Extract the (X, Y) coordinate from the center of the cell holding the provided text.  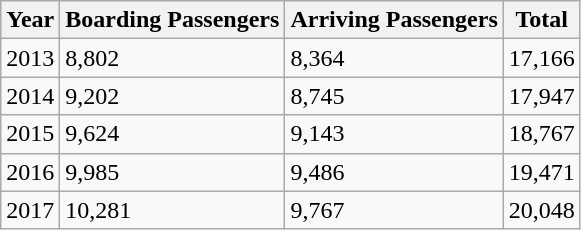
9,486 (394, 172)
9,767 (394, 210)
9,202 (172, 96)
Boarding Passengers (172, 20)
Year (30, 20)
2015 (30, 134)
10,281 (172, 210)
2013 (30, 58)
8,802 (172, 58)
9,624 (172, 134)
17,166 (542, 58)
17,947 (542, 96)
Total (542, 20)
19,471 (542, 172)
8,745 (394, 96)
18,767 (542, 134)
Arriving Passengers (394, 20)
9,985 (172, 172)
2014 (30, 96)
2017 (30, 210)
9,143 (394, 134)
8,364 (394, 58)
2016 (30, 172)
20,048 (542, 210)
